Locate the cell with the specified text and output its (x, y) center coordinate. 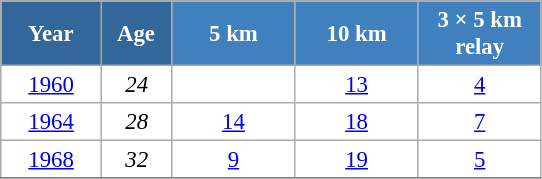
18 (356, 122)
1968 (52, 160)
19 (356, 160)
28 (136, 122)
5 km (234, 34)
24 (136, 85)
Year (52, 34)
Age (136, 34)
14 (234, 122)
32 (136, 160)
5 (480, 160)
1964 (52, 122)
4 (480, 85)
7 (480, 122)
10 km (356, 34)
1960 (52, 85)
3 × 5 km relay (480, 34)
9 (234, 160)
13 (356, 85)
